Scan for the cell matching the given text and deliver its (x, y) coordinate at center. 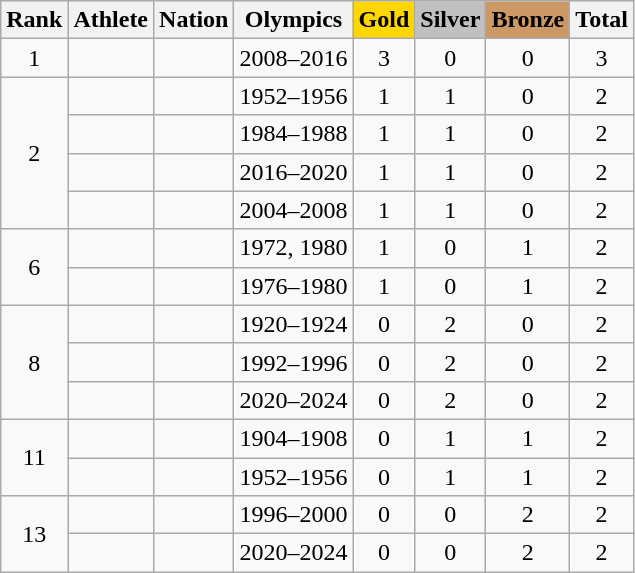
Silver (450, 20)
1920–1924 (294, 324)
1904–1908 (294, 438)
1996–2000 (294, 515)
2004–2008 (294, 210)
1984–1988 (294, 134)
1972, 1980 (294, 248)
11 (34, 457)
6 (34, 267)
Total (602, 20)
Olympics (294, 20)
1976–1980 (294, 286)
Gold (384, 20)
8 (34, 362)
Bronze (528, 20)
13 (34, 534)
Nation (194, 20)
Rank (34, 20)
Athlete (111, 20)
2008–2016 (294, 58)
1992–1996 (294, 362)
2016–2020 (294, 172)
